Find where the given text appears and provide that cell's center as [x, y] coordinate. 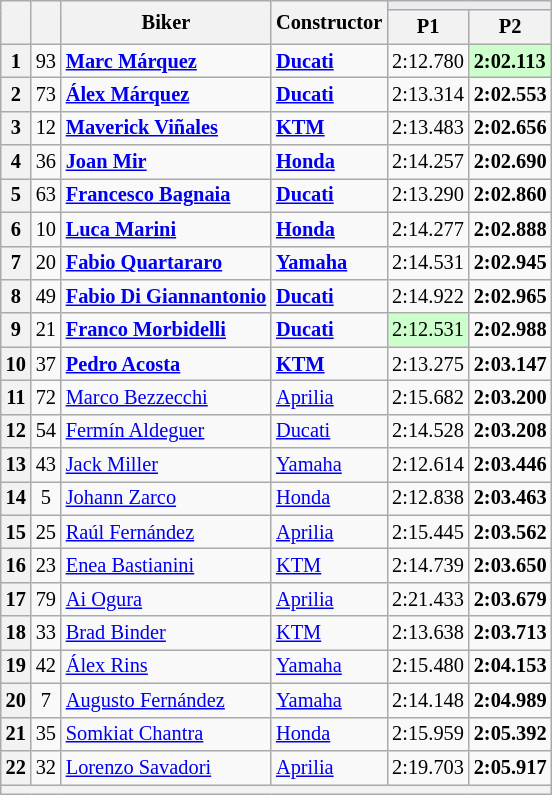
Augusto Fernández [166, 700]
13 [16, 465]
8 [16, 296]
Álex Rins [166, 666]
Jack Miller [166, 465]
14 [16, 498]
15 [16, 532]
3 [16, 128]
2:14.739 [428, 565]
2:05.917 [510, 767]
Pedro Acosta [166, 364]
79 [46, 599]
2:15.480 [428, 666]
2:14.531 [428, 263]
2:15.445 [428, 532]
93 [46, 61]
2:04.989 [510, 700]
Francesco Bagnaia [166, 195]
17 [16, 599]
2:13.638 [428, 633]
9 [16, 330]
2:02.965 [510, 296]
2:13.275 [428, 364]
35 [46, 734]
2:03.562 [510, 532]
37 [46, 364]
2:03.446 [510, 465]
Álex Márquez [166, 94]
2:15.682 [428, 397]
2:03.200 [510, 397]
Constructor [329, 22]
73 [46, 94]
2:02.988 [510, 330]
2:12.531 [428, 330]
2:04.153 [510, 666]
Maverick Viñales [166, 128]
2:02.860 [510, 195]
11 [16, 397]
2:02.690 [510, 162]
63 [46, 195]
P1 [428, 27]
2:14.148 [428, 700]
2:05.392 [510, 734]
Fabio Di Giannantonio [166, 296]
22 [16, 767]
49 [46, 296]
Fermín Aldeguer [166, 431]
Marco Bezzecchi [166, 397]
32 [46, 767]
43 [46, 465]
2:03.713 [510, 633]
23 [46, 565]
2:14.922 [428, 296]
2:13.483 [428, 128]
Somkiat Chantra [166, 734]
2:13.314 [428, 94]
36 [46, 162]
Lorenzo Savadori [166, 767]
72 [46, 397]
19 [16, 666]
18 [16, 633]
Brad Binder [166, 633]
54 [46, 431]
2:19.703 [428, 767]
2:13.290 [428, 195]
Biker [166, 22]
Johann Zarco [166, 498]
Ai Ogura [166, 599]
1 [16, 61]
4 [16, 162]
2:15.959 [428, 734]
2:14.257 [428, 162]
2:14.528 [428, 431]
Marc Márquez [166, 61]
P2 [510, 27]
2:02.656 [510, 128]
2:03.650 [510, 565]
6 [16, 229]
2:03.208 [510, 431]
2:02.888 [510, 229]
2:14.277 [428, 229]
2:03.463 [510, 498]
33 [46, 633]
2:12.614 [428, 465]
2:02.945 [510, 263]
2:02.553 [510, 94]
Franco Morbidelli [166, 330]
2:12.780 [428, 61]
2 [16, 94]
25 [46, 532]
Joan Mir [166, 162]
Enea Bastianini [166, 565]
2:21.433 [428, 599]
2:03.147 [510, 364]
42 [46, 666]
16 [16, 565]
Fabio Quartararo [166, 263]
Luca Marini [166, 229]
2:02.113 [510, 61]
Raúl Fernández [166, 532]
2:03.679 [510, 599]
2:12.838 [428, 498]
